For the text-containing cell, return its midpoint in (X, Y) coordinate format. 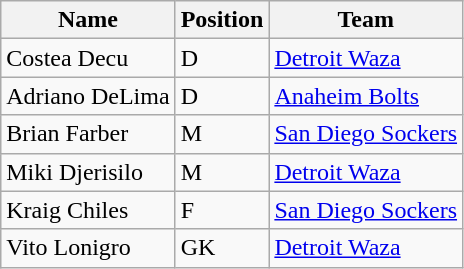
Costea Decu (88, 58)
Miki Djerisilo (88, 172)
Name (88, 20)
F (222, 210)
Adriano DeLima (88, 96)
Brian Farber (88, 134)
Anaheim Bolts (366, 96)
Position (222, 20)
GK (222, 248)
Kraig Chiles (88, 210)
Team (366, 20)
Vito Lonigro (88, 248)
